Pinpoint the cell where the given text exists, returning its (X, Y) midpoint coordinate. 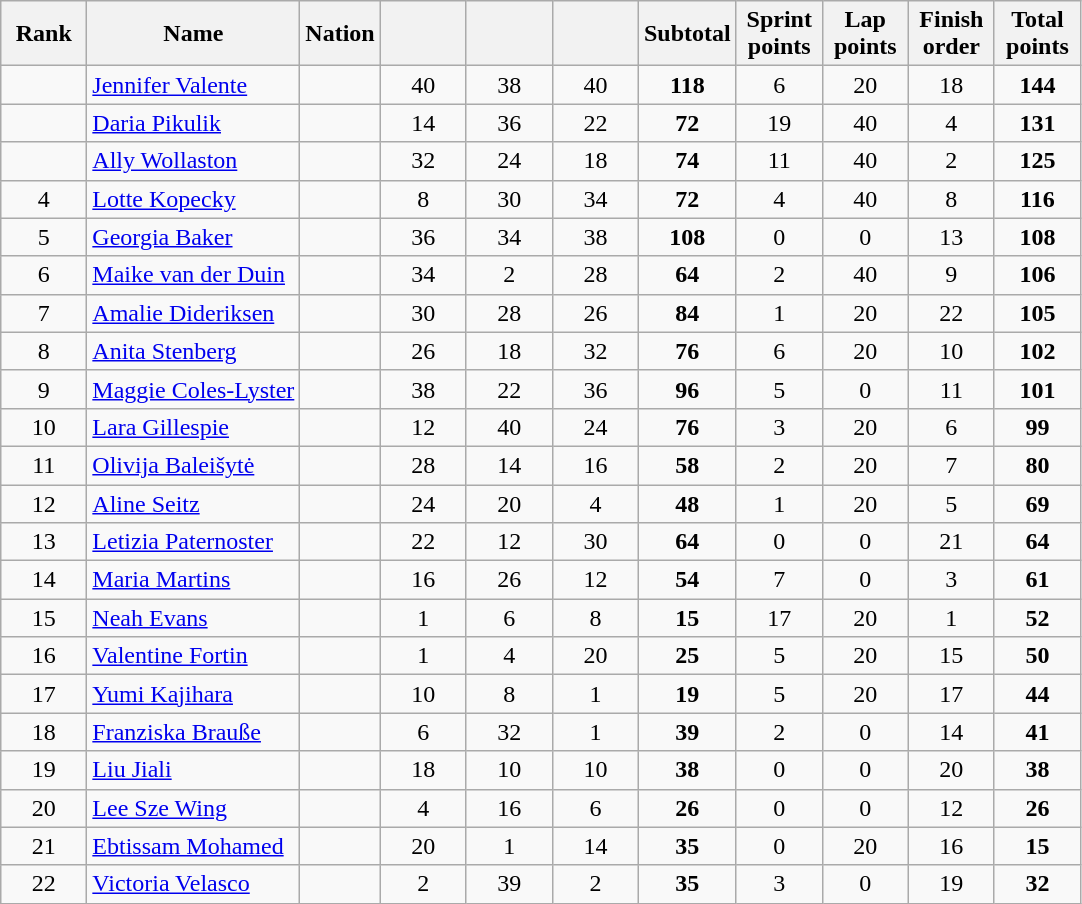
Subtotal (687, 34)
50 (1037, 656)
105 (1037, 313)
80 (1037, 465)
Maike van der Duin (194, 275)
52 (1037, 618)
41 (1037, 732)
Finish order (951, 34)
Lotte Kopecky (194, 199)
Olivija Baleišytė (194, 465)
44 (1037, 694)
125 (1037, 161)
48 (687, 503)
106 (1037, 275)
Lara Gillespie (194, 427)
144 (1037, 85)
Rank (44, 34)
Valentine Fortin (194, 656)
Total points (1037, 34)
Aline Seitz (194, 503)
Letizia Paternoster (194, 542)
69 (1037, 503)
Franziska Brauße (194, 732)
Liu Jiali (194, 770)
Neah Evans (194, 618)
Maria Martins (194, 580)
Name (194, 34)
58 (687, 465)
74 (687, 161)
54 (687, 580)
101 (1037, 389)
Ebtissam Mohamed (194, 846)
Amalie Dideriksen (194, 313)
61 (1037, 580)
Ally Wollaston (194, 161)
84 (687, 313)
Daria Pikulik (194, 123)
Maggie Coles-Lyster (194, 389)
131 (1037, 123)
Anita Stenberg (194, 351)
Yumi Kajihara (194, 694)
99 (1037, 427)
Lap points (865, 34)
Georgia Baker (194, 237)
102 (1037, 351)
118 (687, 85)
116 (1037, 199)
Lee Sze Wing (194, 808)
Jennifer Valente (194, 85)
Sprint points (779, 34)
Victoria Velasco (194, 884)
25 (687, 656)
96 (687, 389)
Nation (340, 34)
